Capture the cell that displays the provided text and extract its (X, Y) central coordinate. 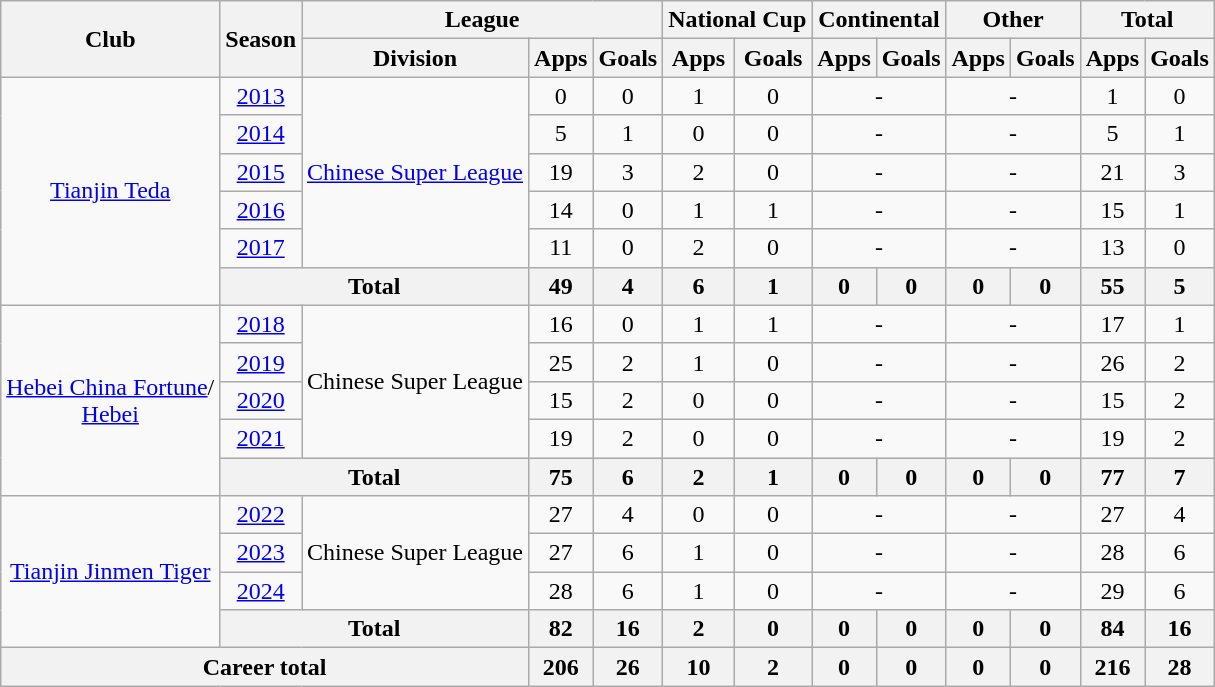
Other (1013, 20)
League (482, 20)
82 (561, 629)
Career total (265, 667)
2022 (261, 515)
2024 (261, 591)
Season (261, 39)
National Cup (738, 20)
84 (1112, 629)
Tianjin Jinmen Tiger (110, 572)
25 (561, 362)
77 (1112, 477)
2019 (261, 362)
17 (1112, 324)
7 (1180, 477)
Division (416, 58)
2014 (261, 134)
14 (561, 210)
11 (561, 248)
Club (110, 39)
2013 (261, 96)
55 (1112, 286)
29 (1112, 591)
10 (699, 667)
Hebei China Fortune/Hebei (110, 400)
216 (1112, 667)
2017 (261, 248)
2020 (261, 400)
21 (1112, 172)
49 (561, 286)
Continental (879, 20)
2023 (261, 553)
2018 (261, 324)
206 (561, 667)
2021 (261, 438)
13 (1112, 248)
75 (561, 477)
2015 (261, 172)
Tianjin Teda (110, 191)
2016 (261, 210)
